Search for the cell housing the specified text and yield its [x, y] center coordinate. 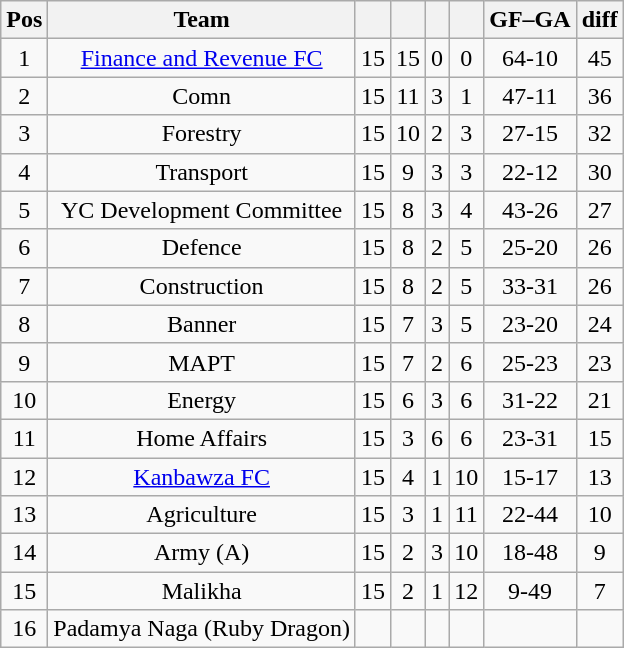
64-10 [530, 58]
16 [24, 629]
Padamya Naga (Ruby Dragon) [202, 629]
Agriculture [202, 515]
Team [202, 20]
33-31 [530, 286]
MAPT [202, 362]
Comn [202, 96]
Construction [202, 286]
Energy [202, 400]
Kanbawza FC [202, 477]
Home Affairs [202, 438]
25-20 [530, 248]
23-31 [530, 438]
22-12 [530, 172]
GF–GA [530, 20]
31-22 [530, 400]
Transport [202, 172]
45 [600, 58]
Banner [202, 324]
Forestry [202, 134]
diff [600, 20]
43-26 [530, 210]
18-48 [530, 553]
25-23 [530, 362]
21 [600, 400]
22-44 [530, 515]
47-11 [530, 96]
23 [600, 362]
15-17 [530, 477]
Finance and Revenue FC [202, 58]
14 [24, 553]
Army (A) [202, 553]
Pos [24, 20]
32 [600, 134]
Malikha [202, 591]
36 [600, 96]
Defence [202, 248]
30 [600, 172]
YC Development Committee [202, 210]
27 [600, 210]
24 [600, 324]
23-20 [530, 324]
27-15 [530, 134]
9-49 [530, 591]
